Extract the [x, y] coordinate from the center of the cell holding the provided text.  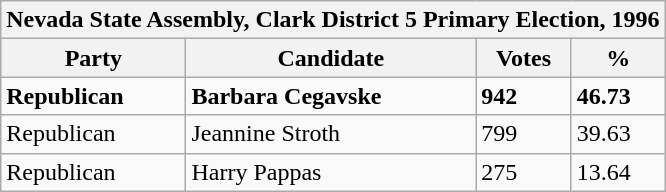
Nevada State Assembly, Clark District 5 Primary Election, 1996 [333, 20]
Party [94, 58]
46.73 [618, 96]
275 [524, 172]
942 [524, 96]
Barbara Cegavske [331, 96]
Jeannine Stroth [331, 134]
799 [524, 134]
Votes [524, 58]
% [618, 58]
39.63 [618, 134]
13.64 [618, 172]
Harry Pappas [331, 172]
Candidate [331, 58]
